Extract the (x, y) coordinate from the center of the cell holding the provided text.  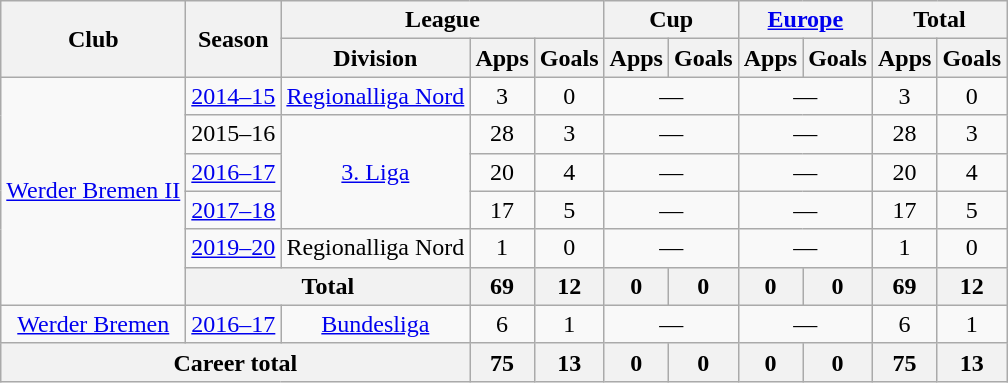
Season (234, 39)
2017–18 (234, 210)
Werder Bremen II (94, 191)
League (442, 20)
Club (94, 39)
2019–20 (234, 248)
Werder Bremen (94, 324)
Cup (671, 20)
Division (376, 58)
Bundesliga (376, 324)
Europe (805, 20)
2015–16 (234, 134)
2014–15 (234, 96)
Career total (236, 362)
3. Liga (376, 172)
